Return [X, Y] of the center of cell containing provided text 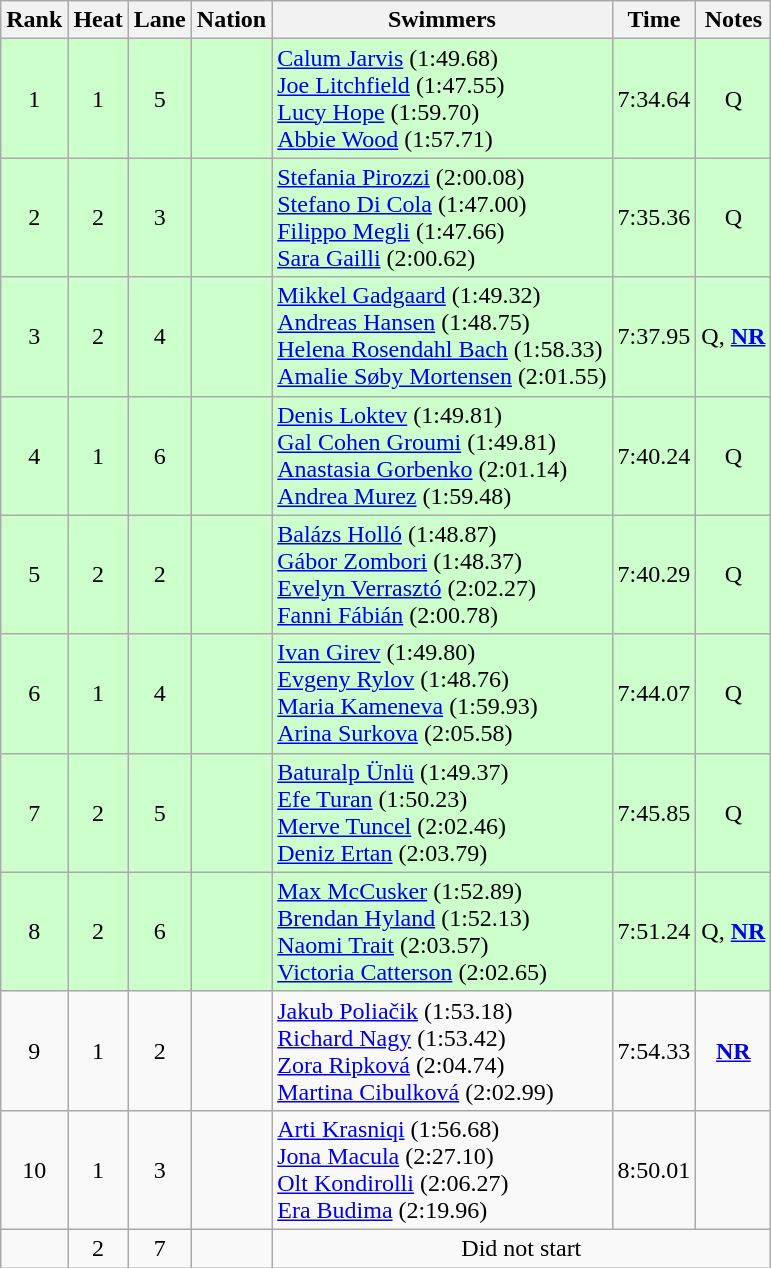
9 [34, 1050]
Rank [34, 20]
Time [654, 20]
Max McCusker (1:52.89)Brendan Hyland (1:52.13)Naomi Trait (2:03.57)Victoria Catterson (2:02.65) [442, 932]
7:45.85 [654, 812]
7:34.64 [654, 98]
10 [34, 1170]
Balázs Holló (1:48.87)Gábor Zombori (1:48.37)Evelyn Verrasztó (2:02.27)Fanni Fábián (2:00.78) [442, 574]
NR [734, 1050]
Did not start [522, 1248]
7:40.24 [654, 456]
7:44.07 [654, 694]
8 [34, 932]
Mikkel Gadgaard (1:49.32)Andreas Hansen (1:48.75)Helena Rosendahl Bach (1:58.33)Amalie Søby Mortensen (2:01.55) [442, 336]
Heat [98, 20]
Swimmers [442, 20]
Ivan Girev (1:49.80)Evgeny Rylov (1:48.76)Maria Kameneva (1:59.93)Arina Surkova (2:05.58) [442, 694]
Calum Jarvis (1:49.68)Joe Litchfield (1:47.55)Lucy Hope (1:59.70)Abbie Wood (1:57.71) [442, 98]
Denis Loktev (1:49.81)Gal Cohen Groumi (1:49.81)Anastasia Gorbenko (2:01.14)Andrea Murez (1:59.48) [442, 456]
Arti Krasniqi (1:56.68)Jona Macula (2:27.10)Olt Kondirolli (2:06.27)Era Budima (2:19.96) [442, 1170]
Lane [160, 20]
8:50.01 [654, 1170]
7:51.24 [654, 932]
Nation [231, 20]
Stefania Pirozzi (2:00.08)Stefano Di Cola (1:47.00)Filippo Megli (1:47.66)Sara Gailli (2:00.62) [442, 218]
Baturalp Ünlü (1:49.37)Efe Turan (1:50.23)Merve Tuncel (2:02.46)Deniz Ertan (2:03.79) [442, 812]
Jakub Poliačik (1:53.18)Richard Nagy (1:53.42)Zora Ripková (2:04.74)Martina Cibulková (2:02.99) [442, 1050]
7:37.95 [654, 336]
7:40.29 [654, 574]
7:54.33 [654, 1050]
Notes [734, 20]
7:35.36 [654, 218]
